Pinpoint the cell where the given text exists, returning its [X, Y] midpoint coordinate. 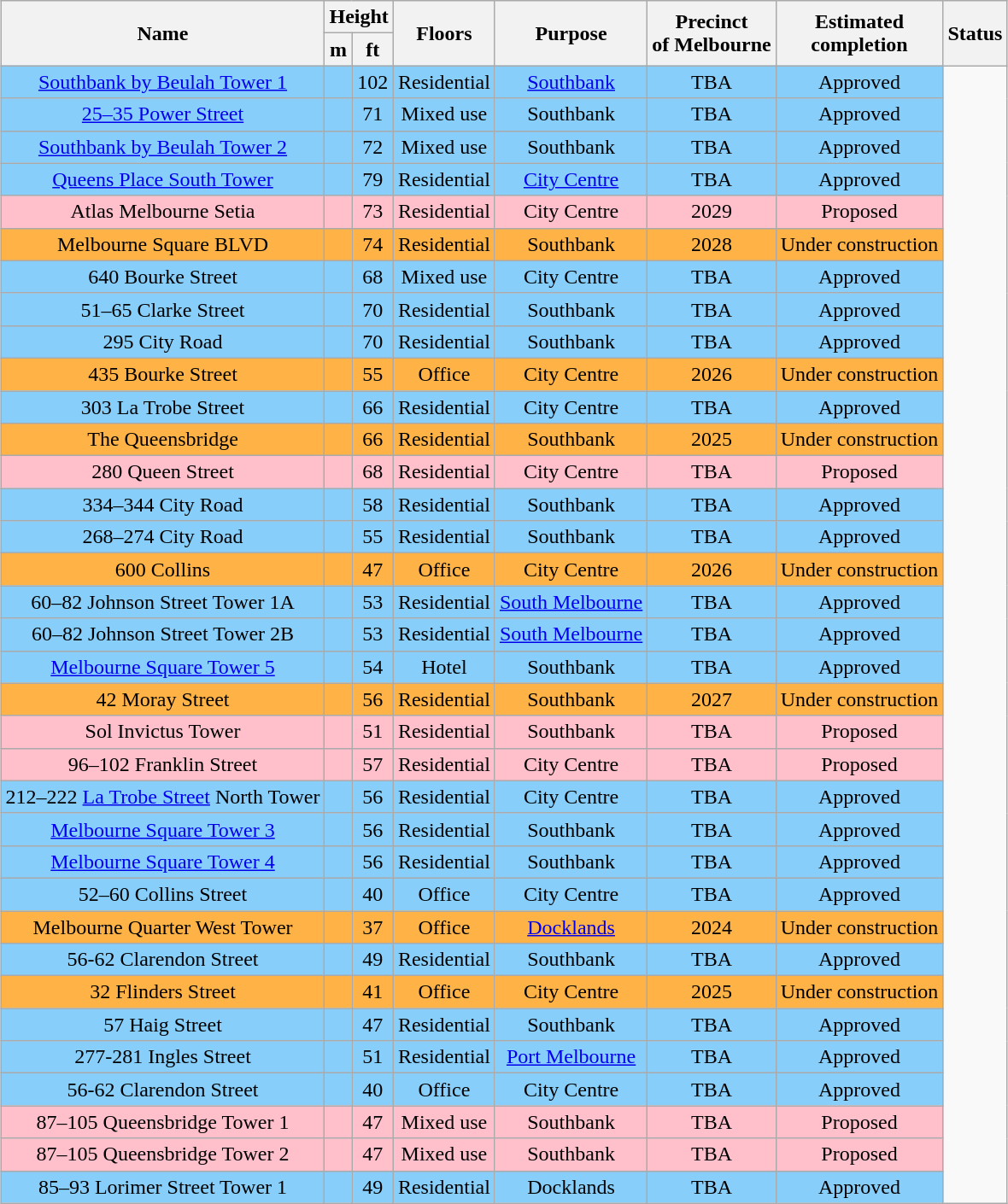
m [338, 50]
2024 [712, 926]
334–344 City Road [162, 505]
2027 [712, 699]
87–105 Queensbridge Tower 1 [162, 1122]
37 [372, 926]
277-281 Ingles Street [162, 1057]
73 [372, 212]
Height [359, 17]
600 Collins [162, 570]
71 [372, 114]
85–93 Lorimer Street Tower 1 [162, 1187]
Purpose [571, 33]
Melbourne Square BLVD [162, 244]
Atlas Melbourne Setia [162, 212]
Hotel [444, 667]
Precinctof Melbourne [712, 33]
51–65 Clarke Street [162, 309]
303 La Trobe Street [162, 407]
42 Moray Street [162, 699]
54 [372, 667]
Name [162, 33]
32 Flinders Street [162, 992]
ft [372, 50]
52–60 Collins Street [162, 894]
435 Bourke Street [162, 374]
87–105 Queensbridge Tower 2 [162, 1154]
2029 [712, 212]
79 [372, 179]
295 City Road [162, 342]
60–82 Johnson Street Tower 1A [162, 602]
60–82 Johnson Street Tower 2B [162, 634]
Melbourne Quarter West Tower [162, 926]
2028 [712, 244]
Status [976, 33]
280 Queen Street [162, 472]
Southbank by Beulah Tower 1 [162, 82]
96–102 Franklin Street [162, 764]
Estimatedcompletion [859, 33]
41 [372, 992]
Queens Place South Tower [162, 179]
212–222 La Trobe Street North Tower [162, 797]
102 [372, 82]
Sol Invictus Tower [162, 732]
Melbourne Square Tower 3 [162, 829]
74 [372, 244]
72 [372, 147]
58 [372, 505]
57 Haig Street [162, 1025]
Floors [444, 33]
Port Melbourne [571, 1057]
Southbank by Beulah Tower 2 [162, 147]
The Queensbridge [162, 440]
640 Bourke Street [162, 277]
25–35 Power Street [162, 114]
268–274 City Road [162, 537]
57 [372, 764]
Melbourne Square Tower 4 [162, 862]
Melbourne Square Tower 5 [162, 667]
